Locate the cell with the specified text and output its [x, y] center coordinate. 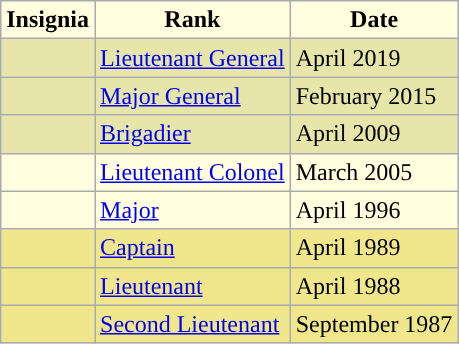
Captain [193, 248]
April 2019 [374, 58]
Major [193, 210]
April 1996 [374, 210]
September 1987 [374, 324]
April 1989 [374, 248]
Lieutenant [193, 286]
Rank [193, 20]
April 1988 [374, 286]
Major General [193, 96]
Second Lieutenant [193, 324]
Date [374, 20]
Lieutenant Colonel [193, 172]
Insignia [48, 20]
Brigadier [193, 134]
March 2005 [374, 172]
February 2015 [374, 96]
Lieutenant General [193, 58]
April 2009 [374, 134]
